Return [X, Y] of the center of cell containing provided text 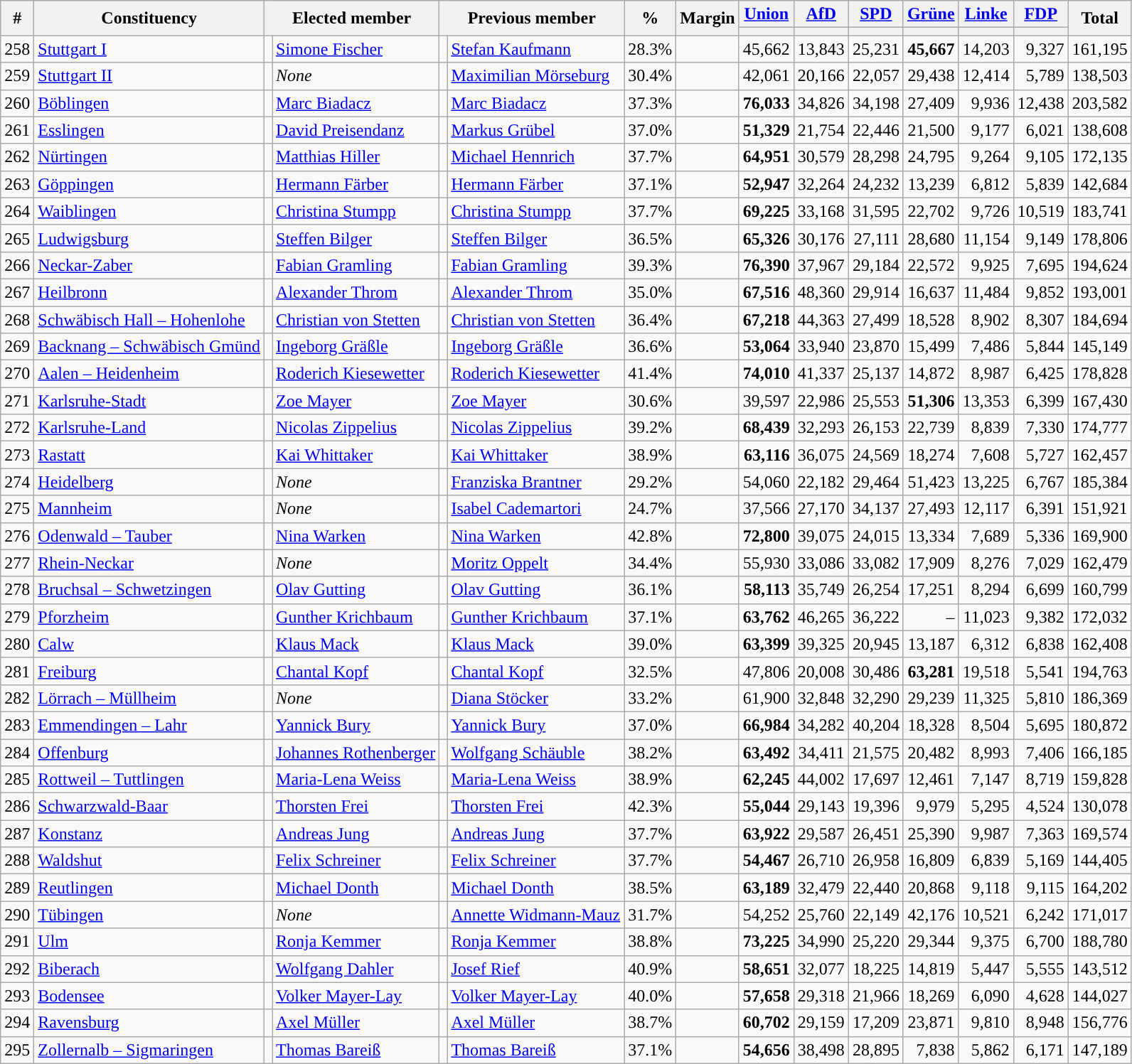
19,396 [876, 807]
37.3% [650, 103]
24,015 [876, 536]
34,990 [821, 942]
Karlsruhe-Land [149, 428]
23,870 [876, 347]
55,930 [767, 563]
11,154 [986, 238]
Franziska Brantner [536, 482]
293 [17, 996]
54,467 [767, 861]
24,232 [876, 184]
32,077 [821, 969]
203,582 [1099, 103]
32,264 [821, 184]
Lörrach – Müllheim [149, 698]
13,187 [931, 644]
9,936 [986, 103]
12,414 [986, 76]
54,060 [767, 482]
258 [17, 49]
64,951 [767, 157]
26,710 [821, 861]
9,327 [1041, 49]
42,176 [931, 915]
6,839 [986, 861]
41.4% [650, 374]
286 [17, 807]
8,504 [986, 725]
285 [17, 780]
Tübingen [149, 915]
178,828 [1099, 374]
7,406 [1041, 753]
16,637 [931, 292]
17,251 [931, 590]
30,176 [821, 238]
266 [17, 265]
7,689 [986, 536]
25,390 [931, 834]
28,895 [876, 1050]
39,597 [767, 401]
AfD [821, 14]
281 [17, 671]
Wolfgang Dahler [356, 969]
169,574 [1099, 834]
5,336 [1041, 536]
261 [17, 130]
29,464 [876, 482]
38.7% [650, 1023]
11,325 [986, 698]
40,204 [876, 725]
39.2% [650, 428]
Ravensburg [149, 1023]
37,566 [767, 509]
6,171 [1041, 1050]
17,209 [876, 1023]
28,680 [931, 238]
39.0% [650, 644]
57,658 [767, 996]
10,521 [986, 915]
160,799 [1099, 590]
11,023 [986, 617]
6,242 [1041, 915]
33,082 [876, 563]
32,290 [876, 698]
29,344 [931, 942]
46,265 [821, 617]
Linke [986, 14]
22,739 [931, 428]
63,189 [767, 888]
271 [17, 401]
Nürtingen [149, 157]
32,479 [821, 888]
Stefan Kaufmann [536, 49]
39.3% [650, 265]
Maximilian Mörseburg [536, 76]
73,225 [767, 942]
34,282 [821, 725]
– [931, 617]
178,806 [1099, 238]
145,149 [1099, 347]
144,405 [1099, 861]
66,984 [767, 725]
26,958 [876, 861]
42.3% [650, 807]
130,078 [1099, 807]
35,749 [821, 590]
270 [17, 374]
Calw [149, 644]
5,169 [1041, 861]
144,027 [1099, 996]
138,608 [1099, 130]
Previous member [532, 18]
5,844 [1041, 347]
29,318 [821, 996]
6,090 [986, 996]
30.4% [650, 76]
38.8% [650, 942]
277 [17, 563]
8,993 [986, 753]
5,555 [1041, 969]
13,225 [986, 482]
53,064 [767, 347]
48,360 [821, 292]
Schwäbisch Hall – Hohenlohe [149, 319]
Ulm [149, 942]
194,624 [1099, 265]
51,306 [931, 401]
9,810 [986, 1023]
Michael Hennrich [536, 157]
185,384 [1099, 482]
267 [17, 292]
9,979 [931, 807]
47,806 [767, 671]
8,307 [1041, 319]
7,363 [1041, 834]
166,185 [1099, 753]
Rastatt [149, 455]
Total [1099, 18]
38.2% [650, 753]
12,461 [931, 780]
Grüne [931, 14]
27,499 [876, 319]
Esslingen [149, 130]
275 [17, 509]
44,363 [821, 319]
22,182 [821, 482]
29,143 [821, 807]
19,518 [986, 671]
Karlsruhe-Stadt [149, 401]
30.6% [650, 401]
Zollernalb – Sigmaringen [149, 1050]
74,010 [767, 374]
6,838 [1041, 644]
24,569 [876, 455]
7,608 [986, 455]
20,482 [931, 753]
15,499 [931, 347]
63,762 [767, 617]
Backnang – Schwäbisch Gmünd [149, 347]
41,337 [821, 374]
Göppingen [149, 184]
67,516 [767, 292]
6,812 [986, 184]
Annette Widmann-Mauz [536, 915]
18,274 [931, 455]
14,203 [986, 49]
259 [17, 76]
61,900 [767, 698]
76,390 [767, 265]
FDP [1041, 14]
9,177 [986, 130]
174,777 [1099, 428]
283 [17, 725]
51,423 [931, 482]
24,795 [931, 157]
22,440 [876, 888]
156,776 [1099, 1023]
Elected member [351, 18]
38,498 [821, 1050]
8,839 [986, 428]
37,967 [821, 265]
263 [17, 184]
21,575 [876, 753]
25,137 [876, 374]
161,195 [1099, 49]
290 [17, 915]
9,375 [986, 942]
7,695 [1041, 265]
18,528 [931, 319]
180,872 [1099, 725]
9,987 [986, 834]
24.7% [650, 509]
21,500 [931, 130]
188,780 [1099, 942]
13,334 [931, 536]
36.1% [650, 590]
6,425 [1041, 374]
14,819 [931, 969]
30,579 [821, 157]
8,948 [1041, 1023]
Rottweil – Tuttlingen [149, 780]
13,843 [821, 49]
Offenburg [149, 753]
13,353 [986, 401]
138,503 [1099, 76]
26,153 [876, 428]
Josef Rief [536, 969]
5,695 [1041, 725]
32,293 [821, 428]
25,220 [876, 942]
32,848 [821, 698]
Constituency [149, 18]
72,800 [767, 536]
29,159 [821, 1023]
31.7% [650, 915]
29,438 [931, 76]
25,553 [876, 401]
# [17, 18]
9,115 [1041, 888]
18,328 [931, 725]
Waiblingen [149, 211]
8,294 [986, 590]
288 [17, 861]
63,922 [767, 834]
13,239 [931, 184]
12,117 [986, 509]
291 [17, 942]
7,147 [986, 780]
142,684 [1099, 184]
62,245 [767, 780]
171,017 [1099, 915]
29,184 [876, 265]
31,595 [876, 211]
9,118 [986, 888]
Ludwigsburg [149, 238]
Konstanz [149, 834]
159,828 [1099, 780]
167,430 [1099, 401]
Schwarzwald-Baar [149, 807]
44,002 [821, 780]
Waldshut [149, 861]
16,809 [931, 861]
20,945 [876, 644]
6,391 [1041, 509]
Reutlingen [149, 888]
7,838 [931, 1050]
193,001 [1099, 292]
Diana Stöcker [536, 698]
147,189 [1099, 1050]
65,326 [767, 238]
Mannheim [149, 509]
276 [17, 536]
8,902 [986, 319]
186,369 [1099, 698]
27,409 [931, 103]
54,656 [767, 1050]
5,295 [986, 807]
17,697 [876, 780]
9,149 [1041, 238]
39,075 [821, 536]
Neckar-Zaber [149, 265]
Biberach [149, 969]
6,021 [1041, 130]
23,871 [931, 1023]
172,032 [1099, 617]
27,493 [931, 509]
40.9% [650, 969]
Freiburg [149, 671]
7,486 [986, 347]
26,254 [876, 590]
6,699 [1041, 590]
60,702 [767, 1023]
282 [17, 698]
8,276 [986, 563]
51,329 [767, 130]
22,702 [931, 211]
69,225 [767, 211]
295 [17, 1050]
9,726 [986, 211]
294 [17, 1023]
39,325 [821, 644]
33,086 [821, 563]
Stuttgart I [149, 49]
Margin [707, 18]
52,947 [767, 184]
27,170 [821, 509]
184,694 [1099, 319]
Emmendingen – Lahr [149, 725]
278 [17, 590]
Heilbronn [149, 292]
6,399 [1041, 401]
280 [17, 644]
Bodensee [149, 996]
5,541 [1041, 671]
Matthias Hiller [356, 157]
34,198 [876, 103]
% [650, 18]
63,116 [767, 455]
279 [17, 617]
9,105 [1041, 157]
162,408 [1099, 644]
4,524 [1041, 807]
10,519 [1041, 211]
Wolfgang Schäuble [536, 753]
54,252 [767, 915]
151,921 [1099, 509]
Union [767, 14]
262 [17, 157]
289 [17, 888]
63,492 [767, 753]
29,587 [821, 834]
55,044 [767, 807]
22,057 [876, 76]
30,486 [876, 671]
58,651 [767, 969]
Isabel Cademartori [536, 509]
183,741 [1099, 211]
Bruchsal – Schwetzingen [149, 590]
29,239 [931, 698]
9,382 [1041, 617]
5,839 [1041, 184]
20,166 [821, 76]
Böblingen [149, 103]
26,451 [876, 834]
Odenwald – Tauber [149, 536]
36.6% [650, 347]
25,760 [821, 915]
Johannes Rothenberger [356, 753]
194,763 [1099, 671]
6,767 [1041, 482]
68,439 [767, 428]
34.4% [650, 563]
28.3% [650, 49]
35.0% [650, 292]
27,111 [876, 238]
273 [17, 455]
22,149 [876, 915]
268 [17, 319]
274 [17, 482]
34,826 [821, 103]
45,662 [767, 49]
292 [17, 969]
284 [17, 753]
36,222 [876, 617]
269 [17, 347]
Markus Grübel [536, 130]
58,113 [767, 590]
265 [17, 238]
45,667 [931, 49]
8,719 [1041, 780]
7,330 [1041, 428]
34,137 [876, 509]
264 [17, 211]
9,264 [986, 157]
29.2% [650, 482]
22,446 [876, 130]
28,298 [876, 157]
272 [17, 428]
9,925 [986, 265]
36.5% [650, 238]
29,914 [876, 292]
169,900 [1099, 536]
63,399 [767, 644]
172,135 [1099, 157]
42.8% [650, 536]
32.5% [650, 671]
4,628 [1041, 996]
162,479 [1099, 563]
33,940 [821, 347]
Moritz Oppelt [536, 563]
5,447 [986, 969]
18,269 [931, 996]
12,438 [1041, 103]
36,075 [821, 455]
40.0% [650, 996]
33.2% [650, 698]
Aalen – Heidenheim [149, 374]
18,225 [876, 969]
5,727 [1041, 455]
6,700 [1041, 942]
20,008 [821, 671]
67,218 [767, 319]
6,312 [986, 644]
8,987 [986, 374]
5,862 [986, 1050]
Rhein-Neckar [149, 563]
17,909 [931, 563]
9,852 [1041, 292]
22,572 [931, 265]
7,029 [1041, 563]
5,789 [1041, 76]
164,202 [1099, 888]
25,231 [876, 49]
38.5% [650, 888]
SPD [876, 14]
63,281 [931, 671]
287 [17, 834]
143,512 [1099, 969]
34,411 [821, 753]
David Preisendanz [356, 130]
33,168 [821, 211]
Simone Fischer [356, 49]
14,872 [931, 374]
21,754 [821, 130]
76,033 [767, 103]
Stuttgart II [149, 76]
36.4% [650, 319]
Heidelberg [149, 482]
21,966 [876, 996]
Pforzheim [149, 617]
162,457 [1099, 455]
42,061 [767, 76]
20,868 [931, 888]
260 [17, 103]
22,986 [821, 401]
11,484 [986, 292]
5,810 [1041, 698]
